For the text-containing cell, return its midpoint in (X, Y) coordinate format. 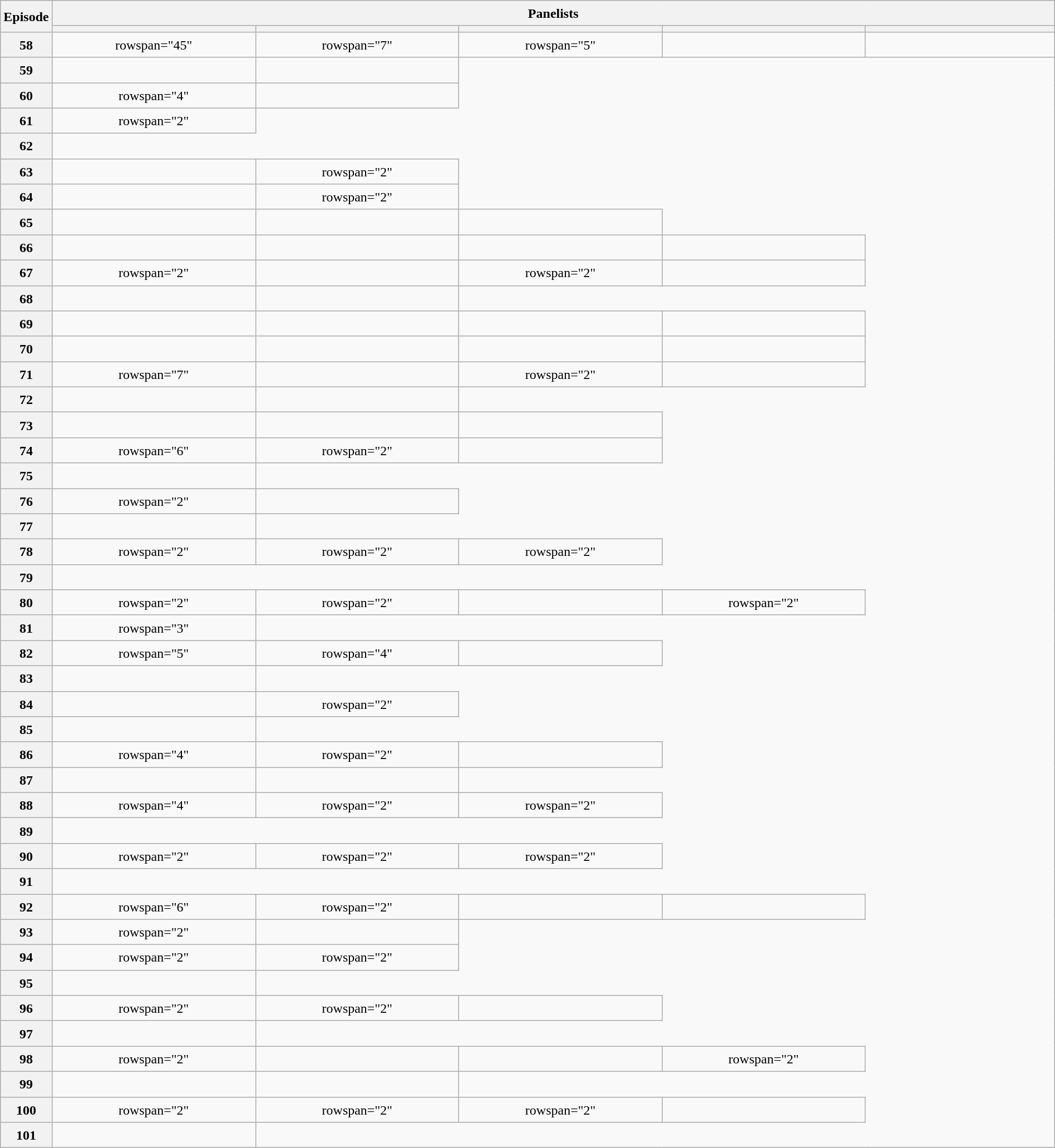
71 (26, 375)
62 (26, 146)
94 (26, 958)
67 (26, 273)
66 (26, 248)
61 (26, 121)
91 (26, 881)
78 (26, 552)
rowspan="45" (154, 45)
58 (26, 45)
95 (26, 983)
64 (26, 197)
81 (26, 628)
rowspan="3" (154, 628)
79 (26, 577)
100 (26, 1110)
90 (26, 856)
68 (26, 298)
70 (26, 349)
72 (26, 400)
101 (26, 1135)
83 (26, 678)
88 (26, 805)
63 (26, 171)
82 (26, 653)
84 (26, 704)
76 (26, 501)
97 (26, 1033)
65 (26, 222)
98 (26, 1059)
85 (26, 730)
99 (26, 1084)
89 (26, 831)
60 (26, 95)
69 (26, 324)
Panelists (553, 13)
75 (26, 476)
59 (26, 70)
74 (26, 450)
92 (26, 906)
96 (26, 1008)
Episode (26, 17)
87 (26, 780)
80 (26, 603)
73 (26, 425)
86 (26, 755)
77 (26, 526)
93 (26, 932)
